For the text-containing cell, return its midpoint in (X, Y) coordinate format. 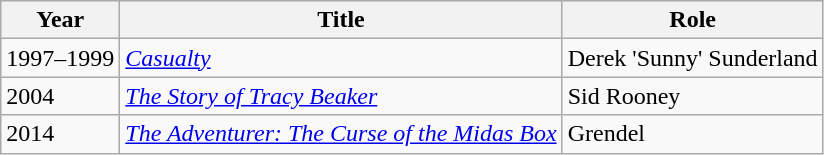
The Adventurer: The Curse of the Midas Box (341, 134)
2004 (60, 96)
Casualty (341, 58)
Sid Rooney (692, 96)
Year (60, 20)
2014 (60, 134)
Grendel (692, 134)
Role (692, 20)
Derek 'Sunny' Sunderland (692, 58)
1997–1999 (60, 58)
Title (341, 20)
The Story of Tracy Beaker (341, 96)
